Extract the (x, y) coordinate from the center of the cell holding the provided text.  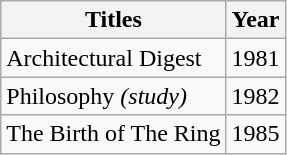
Titles (114, 20)
The Birth of The Ring (114, 134)
1982 (256, 96)
Philosophy (study) (114, 96)
1981 (256, 58)
1985 (256, 134)
Year (256, 20)
Architectural Digest (114, 58)
